Identify which cell holds the provided text, then report its (X, Y) central coordinate. 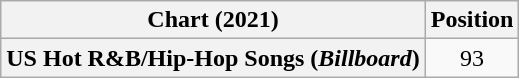
Position (472, 20)
US Hot R&B/Hip-Hop Songs (Billboard) (213, 58)
Chart (2021) (213, 20)
93 (472, 58)
